From the cell containing the given text, extract its center point as (x, y) coordinate. 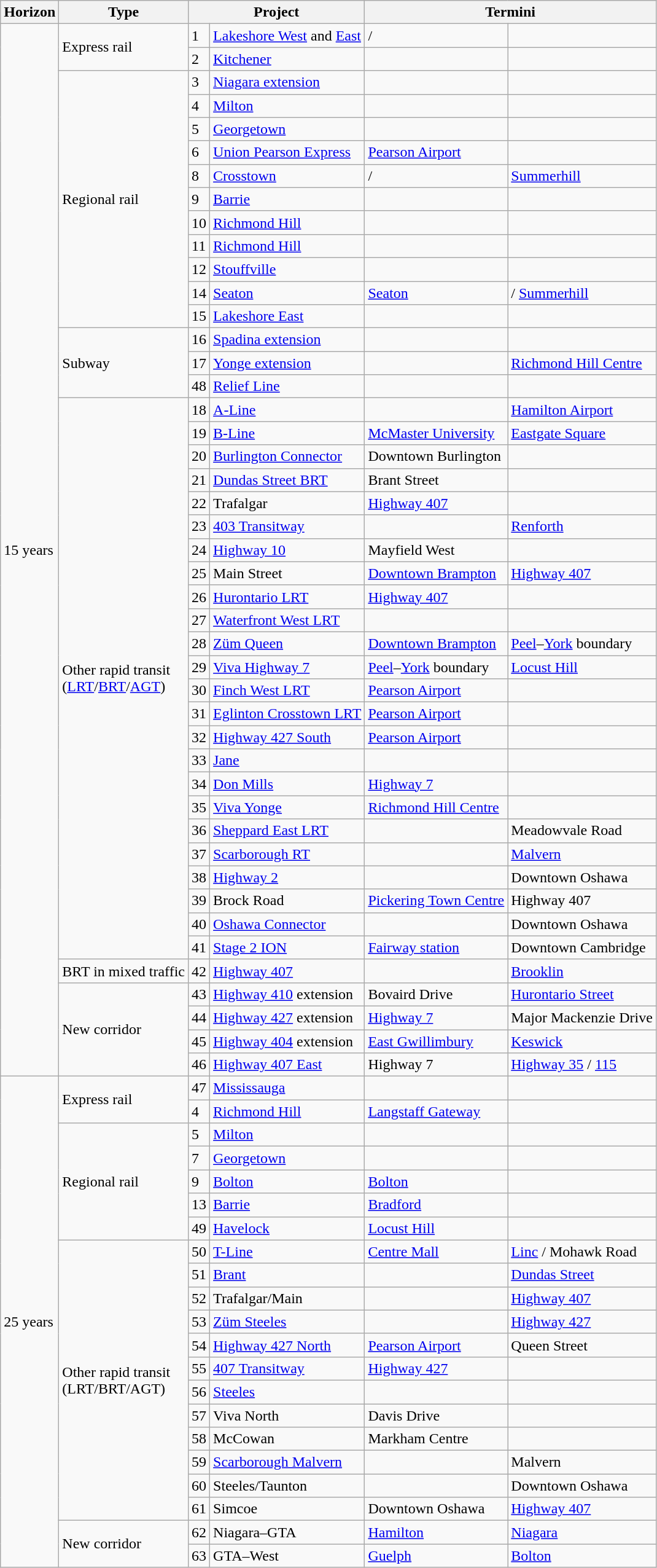
Züm Queen (287, 643)
Mayfield West (436, 550)
Viva Highway 7 (287, 667)
Relief Line (287, 386)
Main Street (287, 573)
Sheppard East LRT (287, 831)
Waterfront West LRT (287, 620)
McCowan (287, 1439)
Queen Street (582, 1345)
2 (199, 59)
Lakeshore East (287, 316)
Niagara–GTA (287, 1532)
Eglinton Crosstown LRT (287, 714)
30 (199, 691)
37 (199, 854)
57 (199, 1415)
54 (199, 1345)
Stage 2 ION (287, 947)
Hurontario Street (582, 994)
23 (199, 527)
B-Line (287, 433)
38 (199, 877)
25 (199, 573)
63 (199, 1556)
48 (199, 386)
Fairway station (436, 947)
Stouffville (287, 269)
35 (199, 807)
Type (124, 12)
49 (199, 1228)
Highway 407 East (287, 1065)
59 (199, 1462)
Mississauga (287, 1088)
Yonge extension (287, 363)
52 (199, 1298)
18 (199, 410)
Highway 10 (287, 550)
Highway 35 / 115 (582, 1065)
29 (199, 667)
1 (199, 36)
Hamilton (436, 1532)
Brooklin (582, 971)
41 (199, 947)
6 (199, 152)
Highway 404 extension (287, 1041)
11 (199, 246)
Markham Centre (436, 1439)
15 years (29, 551)
/ Summerhill (582, 293)
Oshawa Connector (287, 924)
A-Line (287, 410)
Finch West LRT (287, 691)
Langstaff Gateway (436, 1111)
56 (199, 1392)
Viva North (287, 1415)
Termini (511, 12)
Spadina extension (287, 340)
58 (199, 1439)
51 (199, 1275)
Downtown Burlington (436, 457)
14 (199, 293)
22 (199, 503)
Jane (287, 761)
Guelph (436, 1556)
Bradford (436, 1205)
Renforth (582, 527)
10 (199, 222)
Crosstown (287, 176)
15 (199, 316)
44 (199, 1017)
Highway 427 extension (287, 1017)
GTA–West (287, 1556)
Meadowvale Road (582, 831)
7 (199, 1158)
Havelock (287, 1228)
36 (199, 831)
Keswick (582, 1041)
12 (199, 269)
Trafalgar (287, 503)
32 (199, 737)
BRT in mixed traffic (124, 971)
Burlington Connector (287, 457)
Lakeshore West and East (287, 36)
61 (199, 1509)
55 (199, 1368)
Dundas Street (582, 1275)
20 (199, 457)
Steeles/Taunton (287, 1486)
Don Mills (287, 784)
Union Pearson Express (287, 152)
Davis Drive (436, 1415)
17 (199, 363)
Hamilton Airport (582, 410)
Niagara (582, 1532)
Subway (124, 363)
Highway 410 extension (287, 994)
Highway 427 North (287, 1345)
60 (199, 1486)
3 (199, 82)
39 (199, 901)
62 (199, 1532)
T-Line (287, 1252)
33 (199, 761)
34 (199, 784)
53 (199, 1322)
403 Transitway (287, 527)
Brant (287, 1275)
Summerhill (582, 176)
Hurontario LRT (287, 597)
21 (199, 480)
Downtown Cambridge (582, 947)
Dundas Street BRT (287, 480)
27 (199, 620)
Scarborough RT (287, 854)
24 (199, 550)
28 (199, 643)
Centre Mall (436, 1252)
Züm Steeles (287, 1322)
Pickering Town Centre (436, 901)
Brock Road (287, 901)
45 (199, 1041)
Horizon (29, 12)
Bovaird Drive (436, 994)
47 (199, 1088)
Simcoe (287, 1509)
46 (199, 1065)
43 (199, 994)
Major Mackenzie Drive (582, 1017)
40 (199, 924)
Kitchener (287, 59)
Niagara extension (287, 82)
Highway 427 South (287, 737)
25 years (29, 1322)
50 (199, 1252)
26 (199, 597)
Steeles (287, 1392)
Viva Yonge (287, 807)
Brant Street (436, 480)
Scarborough Malvern (287, 1462)
Eastgate Square (582, 433)
Linc / Mohawk Road (582, 1252)
16 (199, 340)
East Gwillimbury (436, 1041)
8 (199, 176)
McMaster University (436, 433)
42 (199, 971)
13 (199, 1205)
31 (199, 714)
Highway 2 (287, 877)
Trafalgar/Main (287, 1298)
407 Transitway (287, 1368)
Project (276, 12)
19 (199, 433)
